Provide the [X, Y] coordinate of the cell's center where the given text is located.  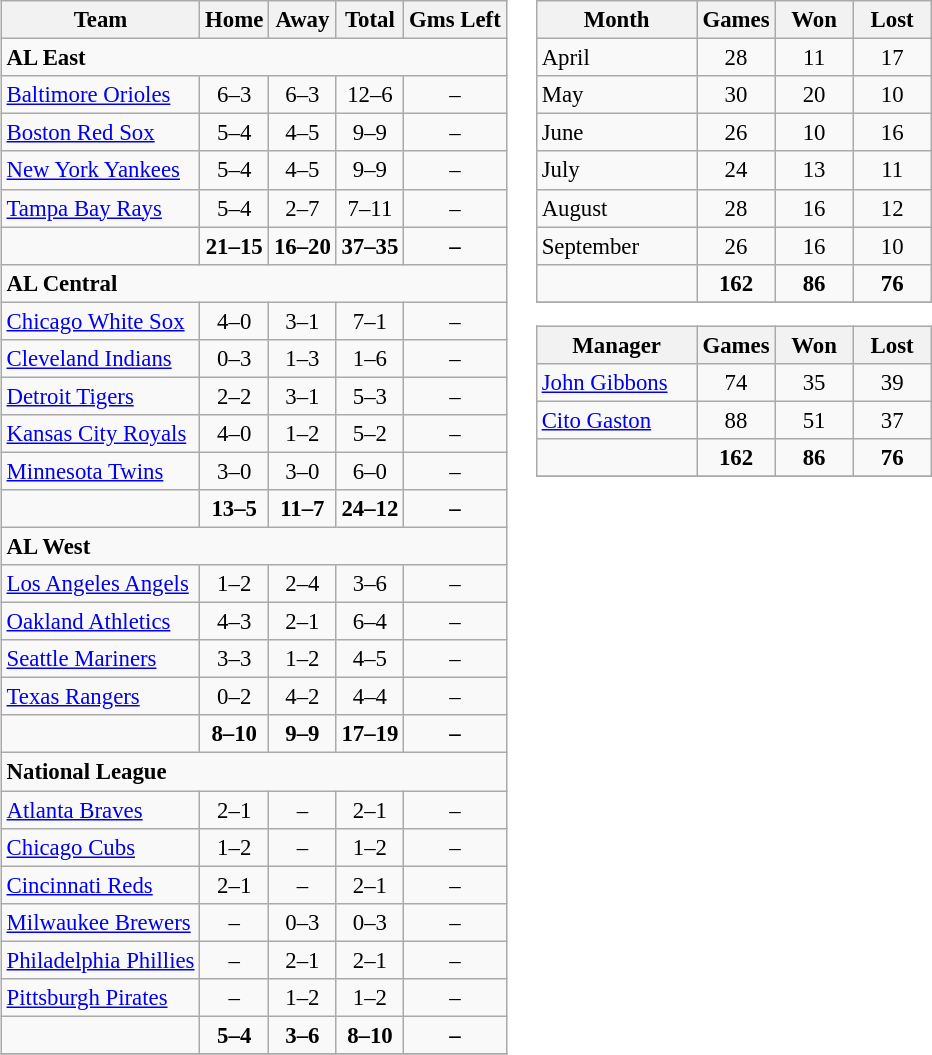
30 [736, 95]
24 [736, 170]
Team [100, 20]
13 [814, 170]
35 [814, 383]
17–19 [370, 734]
June [616, 133]
37 [892, 420]
Milwaukee Brewers [100, 922]
Pittsburgh Pirates [100, 997]
2–2 [234, 396]
Away [303, 20]
39 [892, 383]
Month [616, 20]
AL West [254, 546]
Philadelphia Phillies [100, 960]
51 [814, 420]
20 [814, 95]
21–15 [234, 246]
4–3 [234, 622]
16–20 [303, 246]
13–5 [234, 509]
3–3 [234, 659]
Cito Gaston [616, 420]
Texas Rangers [100, 697]
7–1 [370, 321]
April [616, 58]
5–3 [370, 396]
0–2 [234, 697]
11–7 [303, 509]
6–4 [370, 622]
88 [736, 420]
Oakland Athletics [100, 622]
Gms Left [455, 20]
September [616, 246]
Boston Red Sox [100, 133]
May [616, 95]
Seattle Mariners [100, 659]
Manager [616, 345]
2–7 [303, 208]
Chicago White Sox [100, 321]
17 [892, 58]
24–12 [370, 509]
2–4 [303, 584]
National League [254, 772]
Tampa Bay Rays [100, 208]
Los Angeles Angels [100, 584]
37–35 [370, 246]
74 [736, 383]
AL East [254, 58]
6–0 [370, 471]
Detroit Tigers [100, 396]
AL Central [254, 283]
Baltimore Orioles [100, 95]
July [616, 170]
4–4 [370, 697]
Home [234, 20]
4–2 [303, 697]
Chicago Cubs [100, 847]
Cleveland Indians [100, 358]
August [616, 208]
12–6 [370, 95]
1–6 [370, 358]
New York Yankees [100, 170]
Cincinnati Reds [100, 885]
Atlanta Braves [100, 809]
1–3 [303, 358]
Minnesota Twins [100, 471]
Total [370, 20]
12 [892, 208]
John Gibbons [616, 383]
7–11 [370, 208]
5–2 [370, 434]
Kansas City Royals [100, 434]
